Detect which cell encompasses the target text, then output its (x, y) center coordinate. 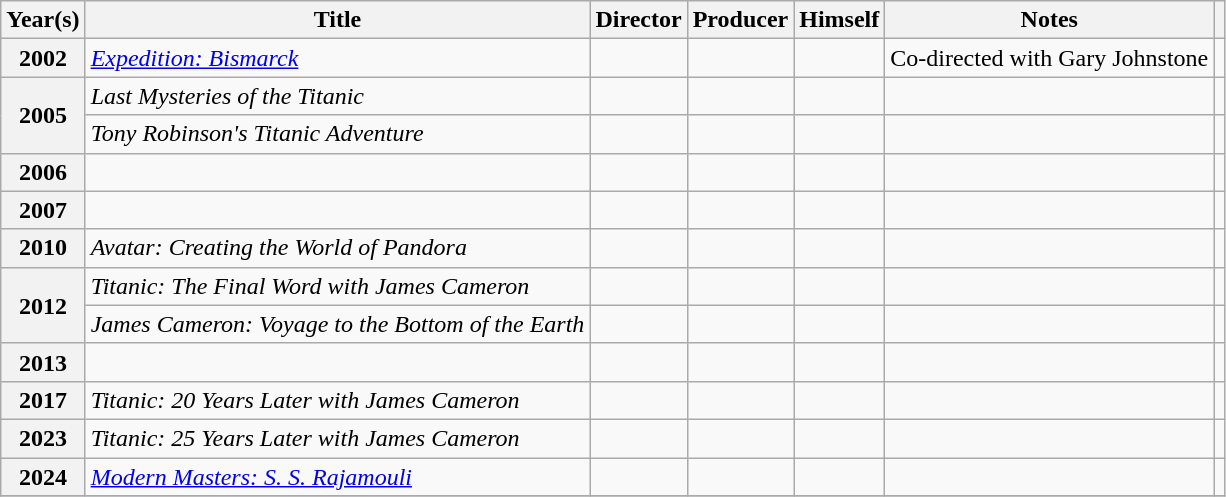
Titanic: 20 Years Later with James Cameron (338, 400)
Himself (840, 20)
2002 (43, 58)
2007 (43, 210)
2013 (43, 362)
2023 (43, 438)
James Cameron: Voyage to the Bottom of the Earth (338, 324)
Last Mysteries of the Titanic (338, 96)
Director (638, 20)
2010 (43, 248)
Notes (1050, 20)
Titanic: The Final Word with James Cameron (338, 286)
2005 (43, 115)
Co-directed with Gary Johnstone (1050, 58)
Avatar: Creating the World of Pandora (338, 248)
2024 (43, 477)
Tony Robinson's Titanic Adventure (338, 134)
Modern Masters: S. S. Rajamouli (338, 477)
Producer (740, 20)
2012 (43, 305)
Expedition: Bismarck (338, 58)
2006 (43, 172)
Title (338, 20)
Year(s) (43, 20)
2017 (43, 400)
Titanic: 25 Years Later with James Cameron (338, 438)
